Return (x, y) of the center of cell containing provided text 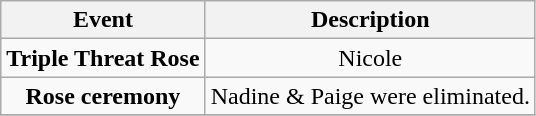
Description (370, 20)
Event (103, 20)
Nadine & Paige were eliminated. (370, 96)
Rose ceremony (103, 96)
Triple Threat Rose (103, 58)
Nicole (370, 58)
